Determine the [X, Y] coordinate at the center of the cell enclosing the given text.  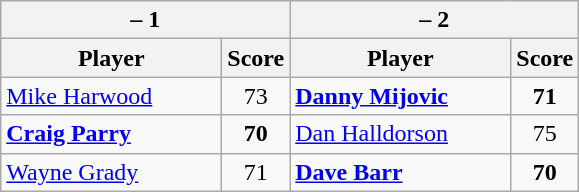
Mike Harwood [112, 96]
Dan Halldorson [400, 134]
73 [256, 96]
Danny Mijovic [400, 96]
– 1 [146, 20]
Dave Barr [400, 172]
75 [545, 134]
– 2 [434, 20]
Craig Parry [112, 134]
Wayne Grady [112, 172]
